Return the (x, y) coordinate for the center point of the cell that contains the specified text.  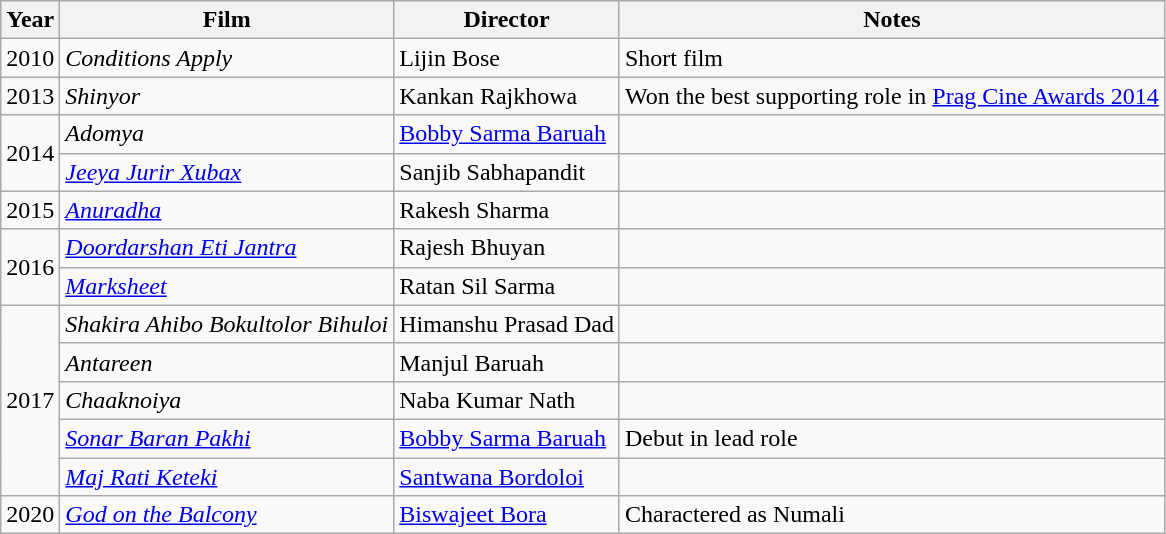
Rajesh Bhuyan (507, 248)
Ratan Sil Sarma (507, 286)
Antareen (227, 362)
2016 (30, 267)
Notes (892, 20)
Manjul Baruah (507, 362)
2020 (30, 515)
Chaaknoiya (227, 400)
2010 (30, 58)
Year (30, 20)
Naba Kumar Nath (507, 400)
Sanjib Sabhapandit (507, 172)
Rakesh Sharma (507, 210)
Adomya (227, 134)
Debut in lead role (892, 438)
Anuradha (227, 210)
2013 (30, 96)
2017 (30, 400)
Marksheet (227, 286)
2015 (30, 210)
Maj Rati Keteki (227, 477)
Conditions Apply (227, 58)
Sonar Baran Pakhi (227, 438)
Won the best supporting role in Prag Cine Awards 2014 (892, 96)
Santwana Bordoloi (507, 477)
Jeeya Jurir Xubax (227, 172)
Shakira Ahibo Bokultolor Bihuloi (227, 324)
Doordarshan Eti Jantra (227, 248)
Director (507, 20)
Film (227, 20)
Short film (892, 58)
Shinyor (227, 96)
Himanshu Prasad Dad (507, 324)
Kankan Rajkhowa (507, 96)
Biswajeet Bora (507, 515)
Lijin Bose (507, 58)
2014 (30, 153)
God on the Balcony (227, 515)
Charactered as Numali (892, 515)
